Pinpoint the cell where the given text exists, returning its [x, y] midpoint coordinate. 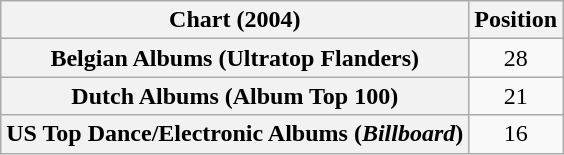
21 [516, 96]
US Top Dance/Electronic Albums (Billboard) [235, 134]
Position [516, 20]
Chart (2004) [235, 20]
16 [516, 134]
Belgian Albums (Ultratop Flanders) [235, 58]
Dutch Albums (Album Top 100) [235, 96]
28 [516, 58]
